For the text-containing cell, return its midpoint in [x, y] coordinate format. 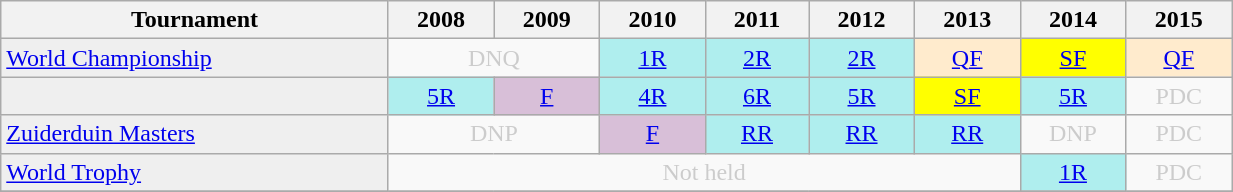
World Championship [194, 58]
Zuiderduin Masters [194, 134]
2008 [441, 20]
2010 [653, 20]
Tournament [194, 20]
2013 [967, 20]
2014 [1073, 20]
2015 [1179, 20]
World Trophy [194, 172]
2012 [862, 20]
Not held [704, 172]
4R [653, 96]
2011 [756, 20]
6R [756, 96]
DNQ [494, 58]
2009 [547, 20]
